Locate the cell with the specified text and output its (X, Y) center coordinate. 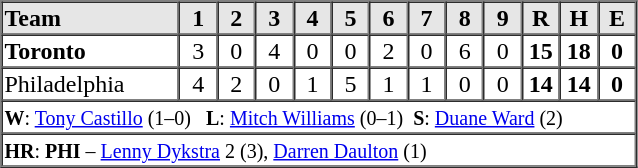
HR: PHI – Lenny Dykstra 2 (3), Darren Daulton (1) (319, 150)
Toronto (91, 50)
8 (465, 18)
Philadelphia (91, 84)
R (541, 18)
Team (91, 18)
H (579, 18)
15 (541, 50)
9 (503, 18)
E (617, 18)
W: Tony Castillo (1–0) L: Mitch Williams (0–1) S: Duane Ward (2) (319, 116)
18 (579, 50)
7 (427, 18)
